Extract the [X, Y] coordinate from the center of the cell holding the provided text.  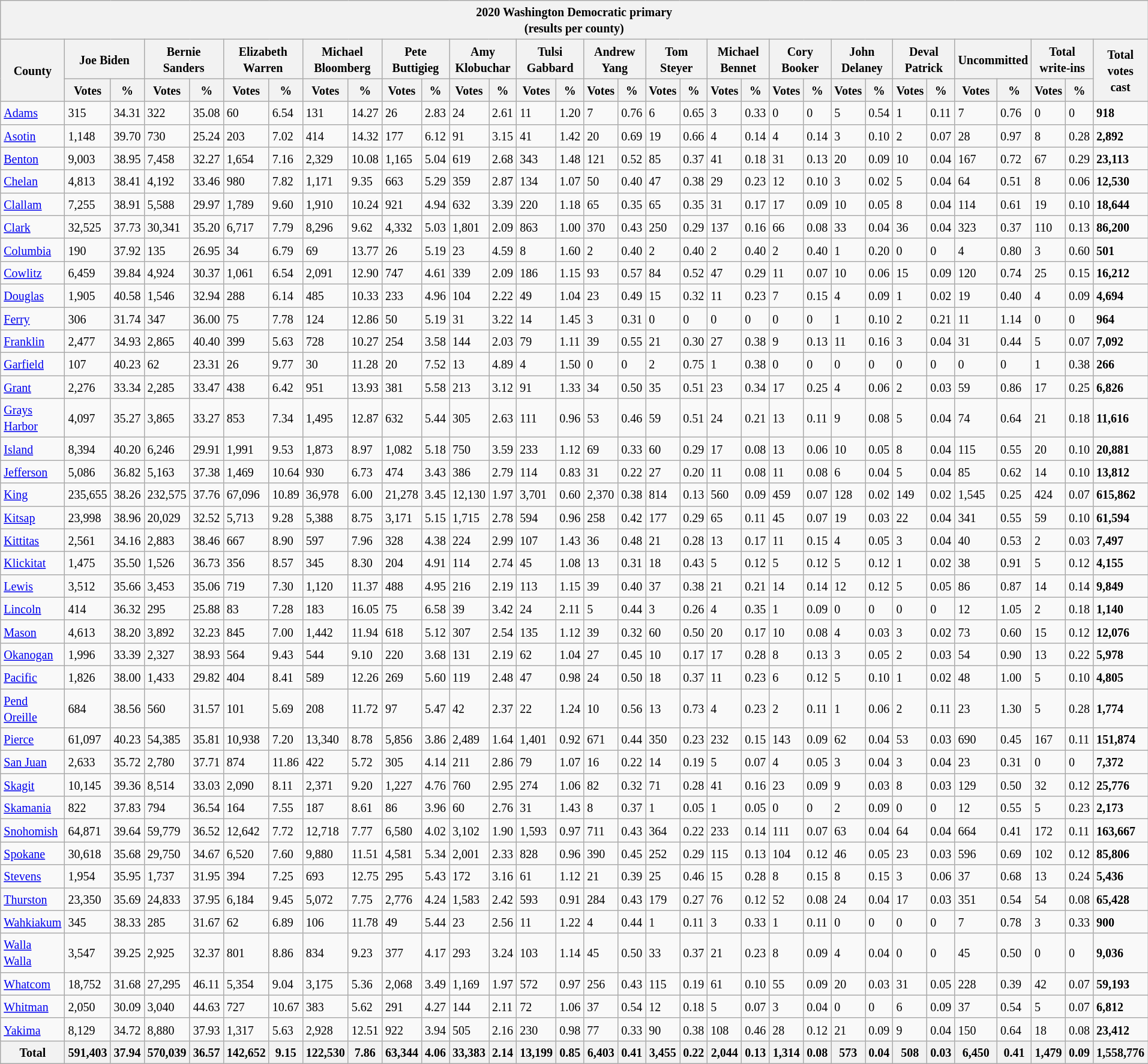
37.73 [127, 227]
814 [663, 494]
4.59 [503, 250]
8,514 [167, 785]
618 [401, 631]
Benton [32, 158]
4,155 [1121, 563]
8.90 [286, 540]
21,278 [401, 494]
61,097 [88, 739]
1,227 [401, 785]
29 [725, 181]
25.24 [206, 136]
137 [725, 227]
1.30 [1014, 708]
164 [246, 808]
12.26 [365, 677]
390 [601, 853]
834 [325, 953]
83 [246, 609]
Mason [32, 631]
3.94 [435, 1029]
351 [976, 899]
2,001 [469, 853]
4,813 [88, 181]
341 [976, 517]
663 [401, 181]
208 [325, 708]
7,458 [167, 158]
5,072 [325, 899]
711 [601, 831]
9.77 [286, 364]
593 [536, 899]
3,040 [167, 1006]
9.35 [365, 181]
151,874 [1121, 739]
381 [401, 387]
399 [246, 341]
2,780 [167, 762]
9.43 [286, 654]
35.69 [127, 899]
Michael Bloomberg [342, 59]
2,044 [725, 1052]
2,883 [167, 540]
10,938 [246, 739]
Pete Buttigieg [415, 59]
129 [976, 785]
74 [976, 418]
55 [786, 984]
101 [246, 708]
1.08 [570, 563]
20,029 [167, 517]
12.75 [365, 876]
12,642 [246, 831]
6.89 [286, 922]
667 [246, 540]
4,805 [1121, 677]
900 [1121, 922]
37.76 [206, 494]
356 [246, 563]
122,530 [325, 1052]
Chelan [32, 181]
1,873 [325, 449]
97 [401, 708]
3.42 [503, 609]
1,583 [469, 899]
728 [325, 341]
King [32, 494]
2,489 [469, 739]
38 [976, 563]
36,978 [325, 494]
2,633 [88, 762]
38.41 [127, 181]
34.67 [206, 853]
86,200 [1121, 227]
6,580 [401, 831]
0.34 [756, 387]
0.26 [694, 609]
121 [601, 158]
964 [1121, 319]
3.96 [435, 808]
1,715 [469, 517]
0.66 [694, 136]
4.02 [435, 831]
142,652 [246, 1052]
1,082 [401, 449]
52 [786, 899]
12,718 [325, 831]
4.96 [435, 295]
2.37 [503, 708]
4,581 [401, 853]
36.00 [206, 319]
Deval Patrick [924, 59]
1.45 [570, 319]
73 [976, 631]
11.37 [365, 586]
7,092 [1121, 341]
36.57 [206, 1052]
10.33 [365, 295]
7.78 [286, 319]
3,701 [536, 494]
573 [849, 1052]
34.31 [127, 113]
9.62 [365, 227]
84 [663, 272]
5,163 [167, 472]
2.16 [503, 1029]
Jefferson [32, 472]
0.56 [632, 708]
4,694 [1121, 295]
Elizabeth Warren [263, 59]
1.24 [570, 708]
6,812 [1121, 1006]
250 [663, 227]
67,096 [246, 494]
258 [601, 517]
7.60 [286, 853]
93 [601, 272]
2,327 [167, 654]
72 [536, 1006]
San Juan [32, 762]
Uncommitted [993, 59]
3.86 [435, 739]
0.78 [1014, 922]
9,849 [1121, 586]
7.20 [286, 739]
33.27 [206, 418]
8,129 [88, 1029]
11,616 [1121, 418]
2.87 [503, 181]
1.05 [1014, 609]
6,403 [601, 1052]
3.59 [503, 449]
Total write-ins [1062, 59]
4.76 [435, 785]
120 [976, 272]
30,341 [167, 227]
35.20 [206, 227]
232 [725, 739]
County [32, 71]
7.55 [286, 808]
224 [469, 540]
29.91 [206, 449]
8.61 [365, 808]
33.03 [206, 785]
4.94 [435, 204]
63 [849, 831]
134 [536, 181]
291 [401, 1006]
Clark [32, 227]
20,881 [1121, 449]
3,102 [469, 831]
33,383 [469, 1052]
2.48 [503, 677]
33.39 [127, 654]
619 [469, 158]
23,350 [88, 899]
252 [663, 853]
38.33 [127, 922]
30.09 [127, 1006]
2,561 [88, 540]
307 [469, 631]
0.72 [1014, 158]
39.25 [127, 953]
1.60 [570, 250]
0.57 [632, 272]
922 [401, 1029]
18,644 [1121, 204]
1.18 [570, 204]
508 [910, 1052]
11.78 [365, 922]
38.56 [127, 708]
37.71 [206, 762]
90 [663, 1029]
845 [246, 631]
8,880 [167, 1029]
8.78 [365, 739]
3.24 [503, 953]
9.04 [286, 984]
671 [601, 739]
339 [469, 272]
485 [325, 295]
11.94 [365, 631]
0.87 [1014, 586]
31.57 [206, 708]
1,479 [1049, 1052]
2.56 [503, 922]
664 [976, 831]
34.93 [127, 341]
474 [401, 472]
0.73 [694, 708]
3.45 [435, 494]
0.86 [1014, 387]
853 [246, 418]
3.68 [435, 654]
1,495 [325, 418]
0.27 [694, 899]
Island [32, 449]
591,403 [88, 1052]
2,050 [88, 1006]
4,332 [401, 227]
71 [663, 785]
36.52 [206, 831]
2.42 [503, 899]
1,433 [167, 677]
359 [469, 181]
505 [469, 1029]
0.80 [1014, 250]
37.93 [206, 1029]
61,594 [1121, 517]
9.60 [286, 204]
23,113 [1121, 158]
1,475 [88, 563]
Walla Walla [32, 953]
5,978 [1121, 654]
23,998 [88, 517]
1,905 [88, 295]
82 [601, 785]
39.70 [127, 136]
2,928 [325, 1029]
315 [88, 113]
2,285 [167, 387]
2.54 [503, 631]
16,212 [1121, 272]
951 [325, 387]
1,442 [325, 631]
Ferry [32, 319]
256 [601, 984]
14.27 [365, 113]
Columbia [32, 250]
1,469 [246, 472]
4.89 [503, 364]
3.49 [435, 984]
108 [725, 1029]
106 [325, 922]
921 [401, 204]
589 [325, 677]
37.83 [127, 808]
1,171 [325, 181]
8.75 [365, 517]
0.68 [1014, 876]
30.37 [206, 272]
59,779 [167, 831]
63,344 [401, 1052]
254 [401, 341]
32.94 [206, 295]
488 [401, 586]
6,184 [246, 899]
216 [469, 586]
0.53 [1014, 540]
7,372 [1121, 762]
1,654 [246, 158]
25.88 [206, 609]
7.86 [365, 1052]
38.96 [127, 517]
4,192 [167, 181]
9.10 [365, 654]
11.72 [365, 708]
187 [325, 808]
0.83 [570, 472]
1,546 [167, 295]
36.32 [127, 609]
684 [88, 708]
2.03 [503, 341]
35.95 [127, 876]
228 [976, 984]
322 [167, 113]
31.74 [127, 319]
35.68 [127, 853]
Whitman [32, 1006]
2.68 [503, 158]
Whatcom [32, 984]
1,737 [167, 876]
1,954 [88, 876]
Michael Bennet [738, 59]
Amy Klobuchar [482, 59]
7.02 [286, 136]
6,520 [246, 853]
1,801 [469, 227]
0.92 [570, 739]
0.48 [632, 540]
7.96 [365, 540]
Grant [32, 387]
1,140 [1121, 609]
5,588 [167, 204]
103 [536, 953]
29.82 [206, 677]
4.27 [435, 1006]
35 [663, 387]
1,314 [786, 1052]
59,193 [1121, 984]
36.82 [127, 472]
Pacific [32, 677]
38.00 [127, 677]
1,774 [1121, 708]
918 [1121, 113]
40.40 [206, 341]
65,428 [1121, 899]
822 [88, 808]
6.12 [435, 136]
4.17 [435, 953]
39.84 [127, 272]
727 [246, 1006]
10.27 [365, 341]
760 [469, 785]
269 [401, 677]
3.22 [503, 319]
30 [325, 364]
39.64 [127, 831]
32.27 [206, 158]
5,856 [401, 739]
Kittitas [32, 540]
730 [167, 136]
274 [536, 785]
0.65 [694, 113]
570,039 [167, 1052]
3,455 [663, 1052]
1,996 [88, 654]
1,593 [536, 831]
9.23 [365, 953]
594 [536, 517]
9,003 [88, 158]
615,862 [1121, 494]
1,317 [246, 1029]
750 [469, 449]
40.58 [127, 295]
186 [536, 272]
6.00 [365, 494]
2.86 [503, 762]
24,833 [167, 899]
544 [325, 654]
1,120 [325, 586]
3.16 [503, 876]
7.30 [286, 586]
30,618 [88, 853]
Cowlitz [32, 272]
1,169 [469, 984]
Pend Oreille [32, 708]
77 [601, 1029]
179 [663, 899]
150 [976, 1029]
5.47 [435, 708]
794 [167, 808]
693 [325, 876]
2.63 [503, 418]
12,130 [469, 494]
11.86 [286, 762]
Tulsi Gabbard [550, 59]
119 [469, 677]
2,090 [246, 785]
12,076 [1121, 631]
350 [663, 739]
690 [976, 739]
32.37 [206, 953]
204 [401, 563]
377 [401, 953]
2.74 [503, 563]
266 [1121, 364]
32.52 [206, 517]
4.06 [435, 1052]
0.85 [570, 1052]
37.38 [206, 472]
5.60 [435, 677]
422 [325, 762]
2.76 [503, 808]
33.47 [206, 387]
23,412 [1121, 1029]
13,812 [1121, 472]
2.83 [435, 113]
Cory Booker [801, 59]
Grays Harbor [32, 418]
11.28 [365, 364]
1,061 [246, 272]
235,655 [88, 494]
4.38 [435, 540]
1.22 [570, 922]
747 [401, 272]
12.51 [365, 1029]
2,068 [401, 984]
6.58 [435, 609]
1.11 [570, 341]
801 [246, 953]
10.89 [286, 494]
288 [246, 295]
1.48 [570, 158]
7.00 [286, 631]
38.46 [206, 540]
Stevens [32, 876]
347 [167, 319]
4,613 [88, 631]
2.79 [503, 472]
3.58 [435, 341]
33.46 [206, 181]
37.92 [127, 250]
8.30 [365, 563]
7.79 [286, 227]
85,806 [1121, 853]
211 [469, 762]
284 [601, 899]
37.95 [206, 899]
12.87 [365, 418]
35.50 [127, 563]
3,512 [88, 586]
0.62 [1014, 472]
6,246 [167, 449]
6.42 [286, 387]
29,750 [167, 853]
16.05 [365, 609]
2.22 [503, 295]
9.15 [286, 1052]
35.08 [206, 113]
501 [1121, 250]
48 [976, 677]
8.41 [286, 677]
143 [786, 739]
306 [88, 319]
13.93 [365, 387]
124 [325, 319]
7.72 [286, 831]
34.16 [127, 540]
31.68 [127, 984]
328 [401, 540]
0.42 [632, 517]
2,925 [167, 953]
16 [601, 762]
3.39 [503, 204]
Bernie Sanders [184, 59]
383 [325, 1006]
8.97 [365, 449]
5.04 [435, 158]
Okanogan [32, 654]
9,880 [325, 853]
26.95 [206, 250]
Total votes cast [1121, 71]
3,547 [88, 953]
424 [1049, 494]
9.28 [286, 517]
3,171 [401, 517]
Wahkiakum [32, 922]
40.20 [127, 449]
5.12 [435, 631]
Joe Biden [104, 59]
27,295 [167, 984]
Total [32, 1052]
8.57 [286, 563]
7.34 [286, 418]
4.14 [435, 762]
67 [1049, 158]
2,173 [1121, 808]
0.49 [632, 295]
32 [1049, 785]
36.54 [206, 808]
7.75 [365, 899]
1,401 [536, 739]
7.28 [286, 609]
2,276 [88, 387]
5.72 [365, 762]
35.06 [206, 586]
34.72 [127, 1029]
1,826 [88, 677]
438 [246, 387]
863 [536, 227]
2,892 [1121, 136]
183 [325, 609]
0.90 [1014, 654]
18,752 [88, 984]
2,329 [325, 158]
13,199 [536, 1052]
828 [536, 853]
38.20 [127, 631]
5,713 [246, 517]
1,558,776 [1121, 1052]
8.11 [286, 785]
13,340 [325, 739]
285 [167, 922]
2020 Washington Democratic primary(results per county) [574, 20]
33.34 [127, 387]
37.94 [127, 1052]
149 [910, 494]
7.82 [286, 181]
564 [246, 654]
8,296 [325, 227]
7.16 [286, 158]
35.72 [127, 762]
232,575 [167, 494]
6,450 [976, 1052]
10.67 [286, 1006]
8,394 [88, 449]
5,354 [246, 984]
64,871 [88, 831]
32,525 [88, 227]
2.14 [503, 1052]
1.20 [570, 113]
7.52 [435, 364]
1,526 [167, 563]
597 [325, 540]
4.61 [435, 272]
1,910 [325, 204]
Lincoln [32, 609]
5.69 [286, 708]
1.50 [570, 364]
14.32 [365, 136]
5.29 [435, 181]
1,165 [401, 158]
29.97 [206, 204]
1,545 [976, 494]
2.95 [503, 785]
39.36 [127, 785]
Clallam [32, 204]
2,091 [325, 272]
6,459 [88, 272]
2,370 [601, 494]
5.36 [365, 984]
12,530 [1121, 181]
35.27 [127, 418]
110 [1049, 227]
128 [849, 494]
6.79 [286, 250]
0.61 [1014, 204]
46 [849, 853]
3.15 [503, 136]
36.73 [206, 563]
213 [469, 387]
32.23 [206, 631]
54,385 [167, 739]
Klickitat [32, 563]
343 [536, 158]
76 [725, 899]
1,991 [246, 449]
0.30 [694, 341]
572 [536, 984]
Garfield [32, 364]
2,865 [167, 341]
459 [786, 494]
44.63 [206, 1006]
404 [246, 677]
Skagit [32, 785]
Tom Steyer [677, 59]
Yakima [32, 1029]
3,453 [167, 586]
10.24 [365, 204]
Skamania [32, 808]
3.43 [435, 472]
386 [469, 472]
2.33 [503, 853]
35.81 [206, 739]
4,097 [88, 418]
John Delaney [862, 59]
9.45 [286, 899]
Kitsap [32, 517]
10,145 [88, 785]
7,497 [1121, 540]
5.58 [435, 387]
980 [246, 181]
5,086 [88, 472]
5.43 [435, 876]
23.31 [206, 364]
6.73 [365, 472]
5.03 [435, 227]
0.24 [1080, 876]
2.78 [503, 517]
38.91 [127, 204]
9,036 [1121, 953]
35.66 [127, 586]
12.86 [365, 319]
0.74 [1014, 272]
930 [325, 472]
Franklin [32, 341]
6,826 [1121, 387]
5.62 [365, 1006]
3,175 [325, 984]
5.34 [435, 853]
6.14 [286, 295]
7.25 [286, 876]
370 [601, 227]
7,255 [88, 204]
Adams [32, 113]
10.08 [365, 158]
6,717 [246, 227]
1.90 [503, 831]
5,388 [325, 517]
163,667 [1121, 831]
596 [976, 853]
25,776 [1121, 785]
5,436 [1121, 876]
719 [246, 586]
113 [536, 586]
11.51 [365, 853]
Douglas [32, 295]
3.12 [503, 387]
31.67 [206, 922]
3,892 [167, 631]
Snohomish [32, 831]
Asotin [32, 136]
38.95 [127, 158]
1.42 [570, 136]
40 [976, 540]
8.86 [286, 953]
9.20 [365, 785]
Spokane [32, 853]
4,924 [167, 272]
12.90 [365, 272]
323 [976, 227]
364 [663, 831]
0.75 [694, 364]
4.95 [435, 586]
2.99 [503, 540]
Thurston [32, 899]
1.64 [503, 739]
5.15 [435, 517]
293 [469, 953]
Pierce [32, 739]
9.53 [286, 449]
7.77 [365, 831]
4.24 [435, 899]
13.77 [365, 250]
2,371 [325, 785]
2.61 [503, 113]
203 [246, 136]
394 [246, 876]
874 [246, 762]
10.64 [286, 472]
Lewis [32, 586]
1,148 [88, 136]
230 [536, 1029]
66 [786, 227]
46.11 [206, 984]
38.26 [127, 494]
2,477 [88, 341]
102 [1049, 853]
4.91 [435, 563]
31.95 [206, 876]
1.33 [570, 387]
1,789 [246, 204]
190 [88, 250]
2,776 [401, 899]
Andrew Yang [615, 59]
5.18 [435, 449]
3,865 [167, 418]
38.93 [206, 654]
